Pinpoint the cell where the given text exists, returning its [x, y] midpoint coordinate. 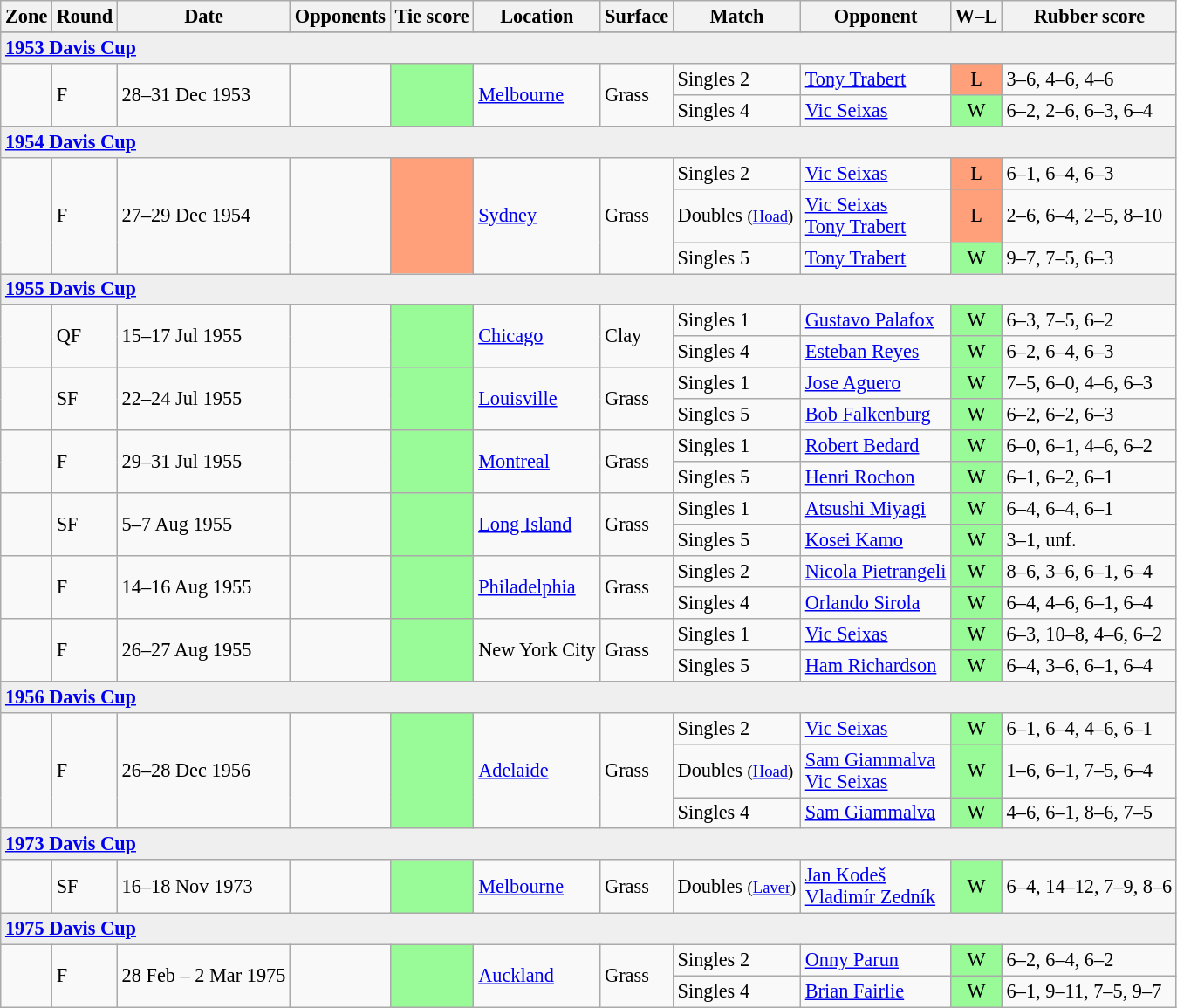
5–7 Aug 1955 [203, 525]
Tie score [432, 17]
Chicago [537, 336]
29–31 Jul 1955 [203, 462]
Long Island [537, 525]
Round [86, 17]
Clay [637, 336]
28 Feb – 2 Mar 1975 [203, 976]
Opponents [340, 17]
Louisville [537, 399]
Auckland [537, 976]
Location [537, 17]
Doubles (Laver) [736, 887]
6–4, 6–4, 6–1 [1089, 509]
2–6, 6–4, 2–5, 8–10 [1089, 215]
Rubber score [1089, 17]
Date [203, 17]
Sam Giammalva Vic Seixas [876, 770]
1956 Davis Cup [589, 696]
Onny Parun [876, 960]
1955 Davis Cup [589, 289]
6–3, 10–8, 4–6, 6–2 [1089, 634]
Zone [26, 17]
Jan Kodeš Vladimír Zedník [876, 887]
1954 Davis Cup [589, 141]
6–0, 6–1, 4–6, 6–2 [1089, 446]
Surface [637, 17]
QF [86, 336]
6–1, 6–4, 4–6, 6–1 [1089, 728]
1973 Davis Cup [589, 844]
Nicola Pietrangeli [876, 572]
6–2, 6–4, 6–3 [1089, 352]
6–4, 14–12, 7–9, 8–6 [1089, 887]
26–27 Aug 1955 [203, 649]
6–1, 6–4, 6–3 [1089, 173]
6–1, 9–11, 7–5, 9–7 [1089, 991]
6–2, 6–2, 6–3 [1089, 415]
Match [736, 17]
9–7, 7–5, 6–3 [1089, 257]
14–16 Aug 1955 [203, 587]
Sam Giammalva [876, 813]
6–3, 7–5, 6–2 [1089, 320]
Gustavo Palafox [876, 320]
1975 Davis Cup [589, 929]
6–2, 6–4, 6–2 [1089, 960]
22–24 Jul 1955 [203, 399]
Brian Fairlie [876, 991]
Orlando Sirola [876, 602]
Robert Bedard [876, 446]
16–18 Nov 1973 [203, 887]
Vic Seixas Tony Trabert [876, 215]
15–17 Jul 1955 [203, 336]
W–L [977, 17]
Esteban Reyes [876, 352]
Sydney [537, 215]
Philadelphia [537, 587]
1–6, 6–1, 7–5, 6–4 [1089, 770]
New York City [537, 649]
6–4, 4–6, 6–1, 6–4 [1089, 602]
Ham Richardson [876, 665]
3–1, unf. [1089, 540]
27–29 Dec 1954 [203, 215]
Jose Aguero [876, 383]
Opponent [876, 17]
Adelaide [537, 770]
6–4, 3–6, 6–1, 6–4 [1089, 665]
4–6, 6–1, 8–6, 7–5 [1089, 813]
Montreal [537, 462]
8–6, 3–6, 6–1, 6–4 [1089, 572]
28–31 Dec 1953 [203, 94]
3–6, 4–6, 4–6 [1089, 79]
26–28 Dec 1956 [203, 770]
7–5, 6–0, 4–6, 6–3 [1089, 383]
1953 Davis Cup [589, 48]
Bob Falkenburg [876, 415]
6–2, 2–6, 6–3, 6–4 [1089, 110]
Henri Rochon [876, 477]
6–1, 6–2, 6–1 [1089, 477]
Kosei Kamo [876, 540]
Atsushi Miyagi [876, 509]
